For the text-containing cell, return its midpoint in (x, y) coordinate format. 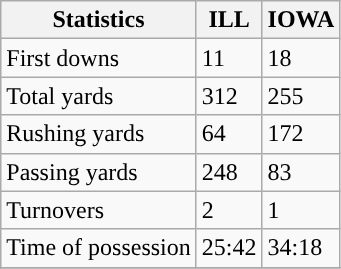
255 (301, 96)
ILL (229, 20)
248 (229, 172)
312 (229, 96)
Passing yards (99, 172)
2 (229, 210)
Turnovers (99, 210)
IOWA (301, 20)
25:42 (229, 248)
83 (301, 172)
18 (301, 58)
First downs (99, 58)
Time of possession (99, 248)
172 (301, 134)
64 (229, 134)
34:18 (301, 248)
Rushing yards (99, 134)
Total yards (99, 96)
1 (301, 210)
11 (229, 58)
Statistics (99, 20)
